Search for the cell housing the specified text and yield its [X, Y] center coordinate. 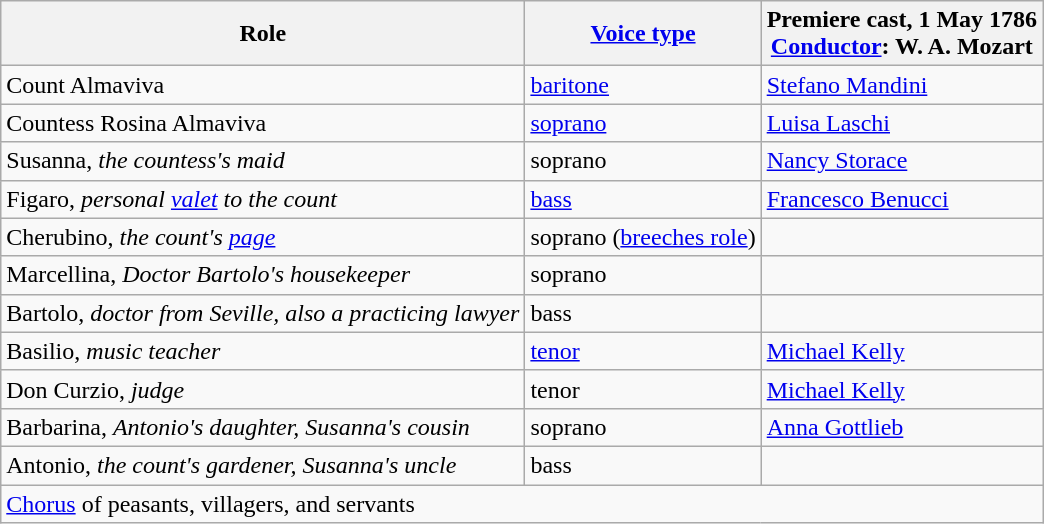
Count Almaviva [263, 85]
soprano (breeches role) [643, 237]
Bartolo, doctor from Seville, also a practicing lawyer [263, 313]
Barbarina, Antonio's daughter, Susanna's cousin [263, 427]
Chorus of peasants, villagers, and servants [522, 503]
Figaro, personal valet to the count [263, 199]
Basilio, music teacher [263, 351]
Don Curzio, judge [263, 389]
baritone [643, 85]
Luisa Laschi [902, 123]
Stefano Mandini [902, 85]
Countess Rosina Almaviva [263, 123]
Role [263, 34]
Voice type [643, 34]
Premiere cast, 1 May 1786Conductor: W. A. Mozart [902, 34]
Marcellina, Doctor Bartolo's housekeeper [263, 275]
Nancy Storace [902, 161]
Antonio, the count's gardener, Susanna's uncle [263, 465]
Cherubino, the count's page [263, 237]
Anna Gottlieb [902, 427]
Francesco Benucci [902, 199]
Susanna, the countess's maid [263, 161]
